For the text-containing cell, return its midpoint in [X, Y] coordinate format. 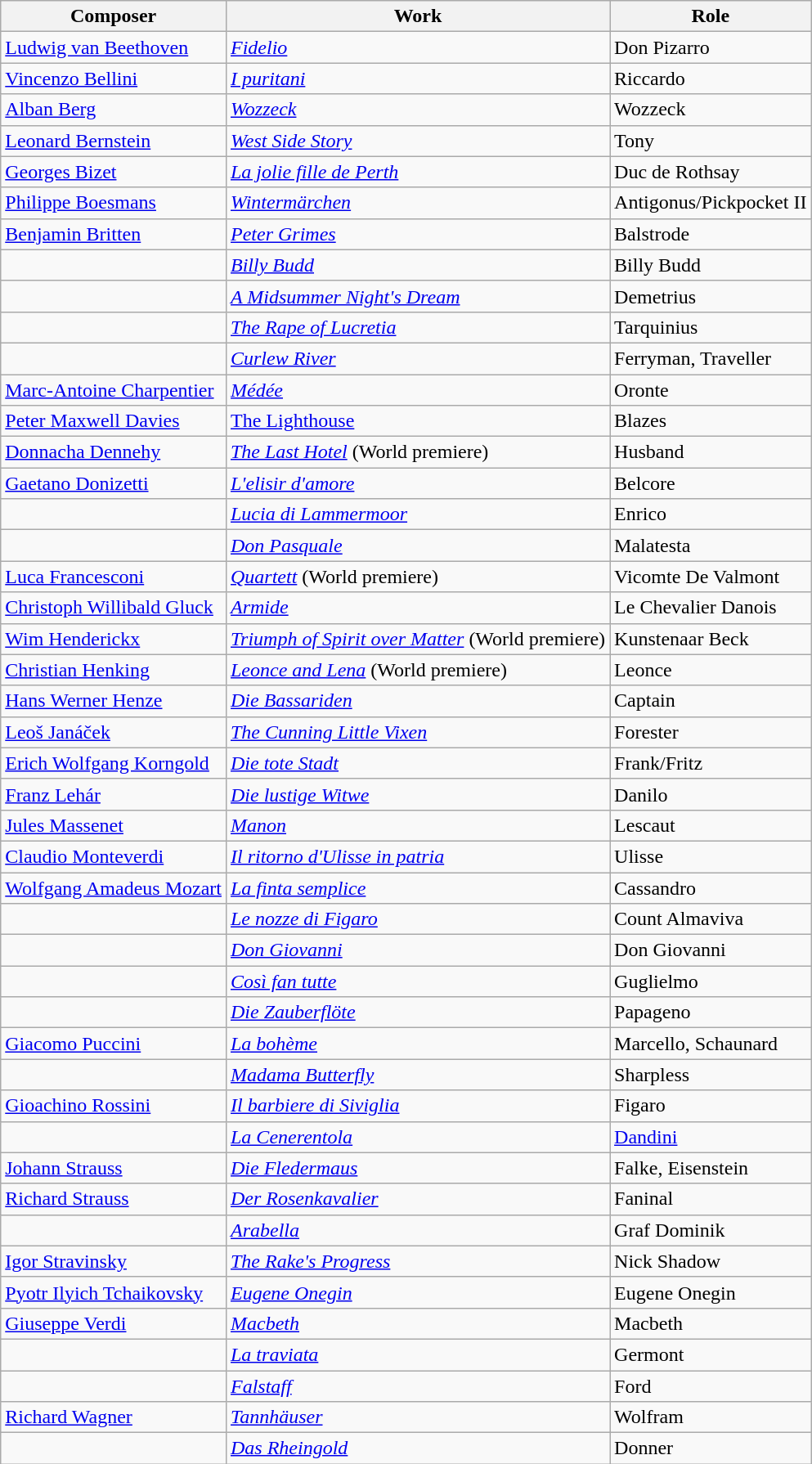
Captain [711, 701]
Curlew River [417, 358]
Danilo [711, 794]
Falke, Eisenstein [711, 1168]
Faninal [711, 1199]
Hans Werner Henze [114, 701]
Composer [114, 16]
Vincenzo Bellini [114, 79]
Médée [417, 390]
Philippe Boesmans [114, 203]
Wim Henderickx [114, 639]
Christoph Willibald Gluck [114, 608]
Antigonus/Pickpocket II [711, 203]
Der Rosenkavalier [417, 1199]
Jules Massenet [114, 825]
Die lustige Witwe [417, 794]
Lucia di Lammermoor [417, 514]
Ford [711, 1386]
Così fan tutte [417, 981]
Count Almaviva [711, 919]
Pyotr Ilyich Tchaikovsky [114, 1292]
West Side Story [417, 141]
Wolfram [711, 1417]
Richard Wagner [114, 1417]
Peter Grimes [417, 234]
Tony [711, 141]
Benjamin Britten [114, 234]
Marcello, Schaunard [711, 1044]
Falstaff [417, 1386]
Le Chevalier Danois [711, 608]
Donner [711, 1448]
Claudio Monteverdi [114, 856]
Manon [417, 825]
Igor Stravinsky [114, 1261]
Tannhäuser [417, 1417]
Arabella [417, 1230]
Giacomo Puccini [114, 1044]
Role [711, 16]
La jolie fille de Perth [417, 172]
Alban Berg [114, 110]
La traviata [417, 1354]
Balstrode [711, 234]
Giuseppe Verdi [114, 1323]
The Last Hotel (World premiere) [417, 452]
Erich Wolfgang Korngold [114, 763]
Franz Lehár [114, 794]
Sharpless [711, 1075]
Marc-Antoine Charpentier [114, 390]
Fidelio [417, 47]
Belcore [711, 483]
L'elisir d'amore [417, 483]
Riccardo [711, 79]
Germont [711, 1354]
Quartett (World premiere) [417, 577]
Armide [417, 608]
Blazes [711, 421]
Frank/Fritz [711, 763]
Vicomte De Valmont [711, 577]
Christian Henking [114, 670]
Wolfgang Amadeus Mozart [114, 887]
Die tote Stadt [417, 763]
Enrico [711, 514]
Leonard Bernstein [114, 141]
Ferryman, Traveller [711, 358]
Work [417, 16]
Leonce and Lena (World premiere) [417, 670]
Graf Dominik [711, 1230]
Die Zauberflöte [417, 1013]
Wintermärchen [417, 203]
Triumph of Spirit over Matter (World premiere) [417, 639]
Demetrius [711, 296]
Donnacha Dennehy [114, 452]
La bohème [417, 1044]
Madama Butterfly [417, 1075]
Luca Francesconi [114, 577]
Tarquinius [711, 327]
The Rape of Lucretia [417, 327]
Gioachino Rossini [114, 1106]
A Midsummer Night's Dream [417, 296]
Duc de Rothsay [711, 172]
Il barbiere di Siviglia [417, 1106]
Figaro [711, 1106]
Nick Shadow [711, 1261]
The Rake's Progress [417, 1261]
Ulisse [711, 856]
La finta semplice [417, 887]
Don Pasquale [417, 546]
Malatesta [711, 546]
La Cenerentola [417, 1137]
Ludwig van Beethoven [114, 47]
Forester [711, 732]
Cassandro [711, 887]
Kunstenaar Beck [711, 639]
Das Rheingold [417, 1448]
Dandini [711, 1137]
Husband [711, 452]
Le nozze di Figaro [417, 919]
The Cunning Little Vixen [417, 732]
Peter Maxwell Davies [114, 421]
Die Fledermaus [417, 1168]
Don Pizarro [711, 47]
Leoš Janáček [114, 732]
Papageno [711, 1013]
Die Bassariden [417, 701]
Leonce [711, 670]
Lescaut [711, 825]
Il ritorno d'Ulisse in patria [417, 856]
Richard Strauss [114, 1199]
Georges Bizet [114, 172]
The Lighthouse [417, 421]
Johann Strauss [114, 1168]
Gaetano Donizetti [114, 483]
Guglielmo [711, 981]
I puritani [417, 79]
Oronte [711, 390]
